From the cell containing the given text, extract its center point as [x, y] coordinate. 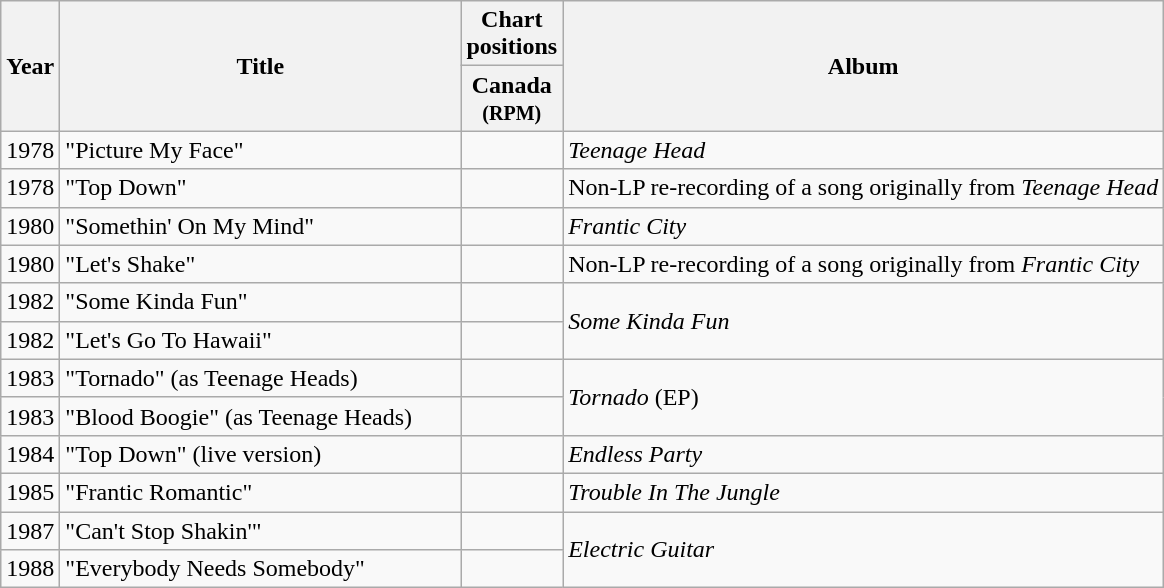
Teenage Head [864, 150]
Frantic City [864, 226]
1988 [30, 569]
Tornado (EP) [864, 397]
Album [864, 66]
Year [30, 66]
Non-LP re-recording of a song originally from Teenage Head [864, 188]
"Picture My Face" [260, 150]
"Blood Boogie" (as Teenage Heads) [260, 416]
1985 [30, 492]
1984 [30, 454]
"Let's Go To Hawaii" [260, 340]
1987 [30, 531]
"Some Kinda Fun" [260, 302]
"Somethin' On My Mind" [260, 226]
Endless Party [864, 454]
"Frantic Romantic" [260, 492]
"Top Down" (live version) [260, 454]
"Can't Stop Shakin'" [260, 531]
Electric Guitar [864, 550]
Title [260, 66]
"Everybody Needs Somebody" [260, 569]
Canada (RPM) [512, 98]
"Tornado" (as Teenage Heads) [260, 378]
"Top Down" [260, 188]
Chart positions [512, 34]
"Let's Shake" [260, 264]
Trouble In The Jungle [864, 492]
Some Kinda Fun [864, 321]
Non-LP re-recording of a song originally from Frantic City [864, 264]
